Capture the cell that displays the provided text and extract its (X, Y) central coordinate. 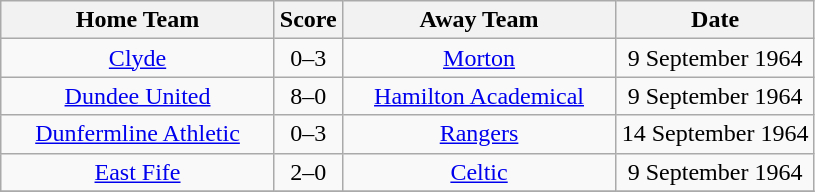
Date (716, 20)
Morton (479, 58)
Rangers (479, 134)
Hamilton Academical (479, 96)
Home Team (138, 20)
8–0 (308, 96)
Clyde (138, 58)
Celtic (479, 172)
2–0 (308, 172)
Score (308, 20)
Dundee United (138, 96)
East Fife (138, 172)
Away Team (479, 20)
14 September 1964 (716, 134)
Dunfermline Athletic (138, 134)
